Pinpoint the cell where the given text exists, returning its [x, y] midpoint coordinate. 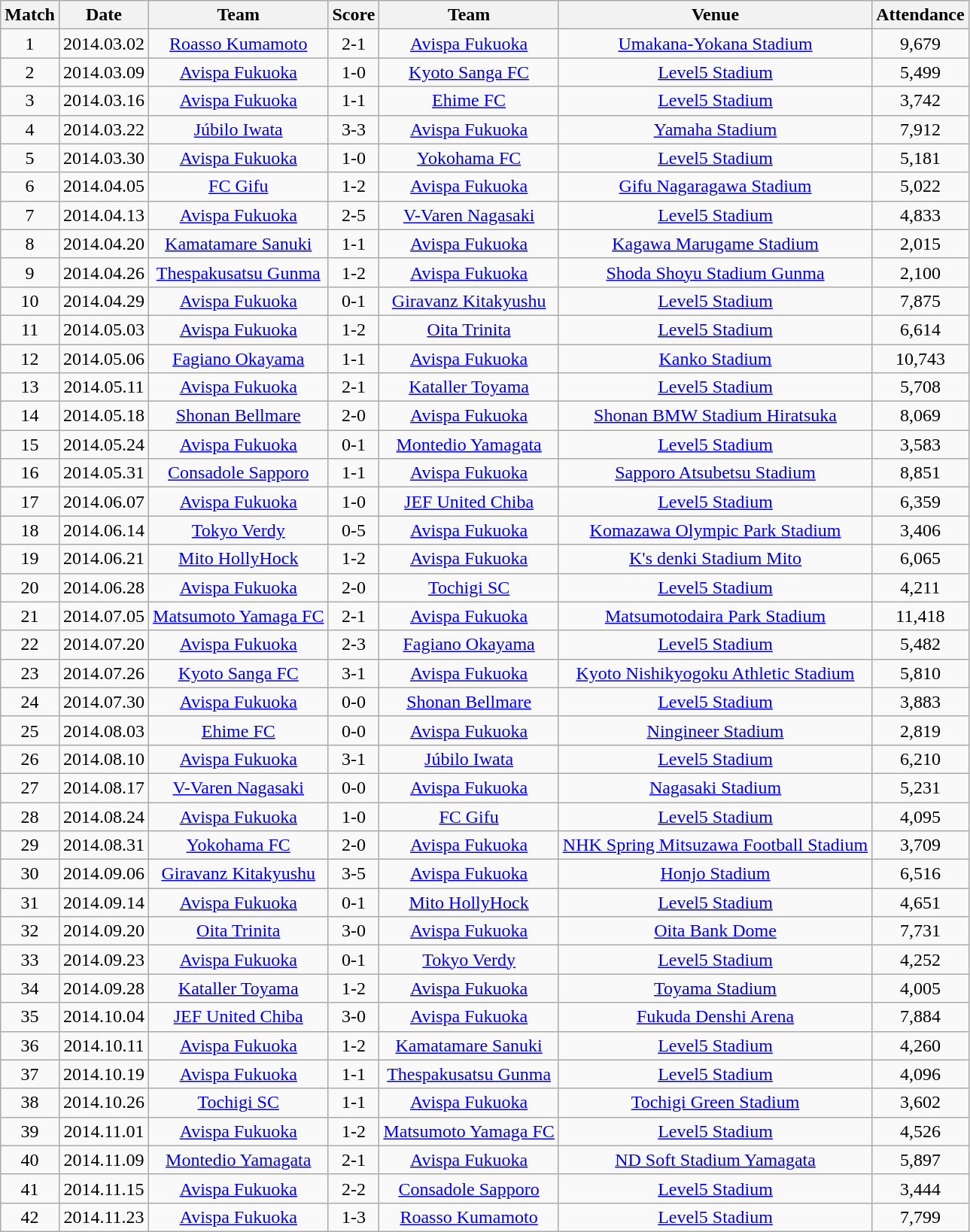
2014.06.28 [104, 587]
7,799 [920, 1217]
15 [30, 445]
2014.05.11 [104, 387]
6,516 [920, 874]
7,875 [920, 301]
18 [30, 530]
3,709 [920, 845]
1 [30, 44]
22 [30, 645]
12 [30, 359]
Score [354, 15]
2014.08.10 [104, 759]
2014.04.20 [104, 244]
1-3 [354, 1217]
2014.10.26 [104, 1103]
2-2 [354, 1188]
2014.05.31 [104, 473]
2014.09.28 [104, 988]
21 [30, 616]
2,100 [920, 272]
2014.07.20 [104, 645]
10 [30, 301]
37 [30, 1074]
19 [30, 559]
4 [30, 129]
3,602 [920, 1103]
Match [30, 15]
3,742 [920, 101]
7,731 [920, 931]
2014.08.24 [104, 816]
11 [30, 329]
6,065 [920, 559]
2014.03.02 [104, 44]
2014.03.09 [104, 72]
2014.07.26 [104, 673]
5,708 [920, 387]
4,095 [920, 816]
6,614 [920, 329]
Date [104, 15]
2014.05.03 [104, 329]
Komazawa Olympic Park Stadium [715, 530]
Shonan BMW Stadium Hiratsuka [715, 416]
2014.06.07 [104, 502]
2014.08.31 [104, 845]
Kanko Stadium [715, 359]
2014.09.14 [104, 903]
40 [30, 1160]
2-5 [354, 215]
K's denki Stadium Mito [715, 559]
2014.04.05 [104, 187]
Shoda Shoyu Stadium Gunma [715, 272]
NHK Spring Mitsuzawa Football Stadium [715, 845]
31 [30, 903]
9,679 [920, 44]
5 [30, 158]
2,819 [920, 730]
6,359 [920, 502]
33 [30, 960]
5,499 [920, 72]
2014.09.23 [104, 960]
34 [30, 988]
3,444 [920, 1188]
4,096 [920, 1074]
2014.09.20 [104, 931]
Toyama Stadium [715, 988]
32 [30, 931]
Tochigi Green Stadium [715, 1103]
26 [30, 759]
2-3 [354, 645]
Ningineer Stadium [715, 730]
7 [30, 215]
25 [30, 730]
5,231 [920, 787]
9 [30, 272]
2014.08.03 [104, 730]
4,651 [920, 903]
5,022 [920, 187]
4,833 [920, 215]
Matsumotodaira Park Stadium [715, 616]
2014.11.23 [104, 1217]
4,260 [920, 1045]
8,069 [920, 416]
2014.04.26 [104, 272]
2014.04.13 [104, 215]
5,810 [920, 673]
29 [30, 845]
4,252 [920, 960]
41 [30, 1188]
Sapporo Atsubetsu Stadium [715, 473]
2014.10.11 [104, 1045]
Attendance [920, 15]
5,897 [920, 1160]
2014.11.01 [104, 1131]
Umakana-Yokana Stadium [715, 44]
36 [30, 1045]
2014.03.22 [104, 129]
2014.07.30 [104, 702]
3,583 [920, 445]
3-3 [354, 129]
0-5 [354, 530]
6 [30, 187]
3,883 [920, 702]
8,851 [920, 473]
2014.08.17 [104, 787]
2014.06.21 [104, 559]
6,210 [920, 759]
4,526 [920, 1131]
2014.05.24 [104, 445]
5,482 [920, 645]
10,743 [920, 359]
2,015 [920, 244]
2014.09.06 [104, 874]
2014.11.15 [104, 1188]
Kagawa Marugame Stadium [715, 244]
30 [30, 874]
Oita Bank Dome [715, 931]
4,005 [920, 988]
7,884 [920, 1017]
2014.11.09 [104, 1160]
13 [30, 387]
Fukuda Denshi Arena [715, 1017]
17 [30, 502]
2014.10.19 [104, 1074]
2014.10.04 [104, 1017]
3 [30, 101]
35 [30, 1017]
42 [30, 1217]
2 [30, 72]
23 [30, 673]
5,181 [920, 158]
2014.05.18 [104, 416]
24 [30, 702]
2014.03.16 [104, 101]
Venue [715, 15]
8 [30, 244]
28 [30, 816]
Honjo Stadium [715, 874]
39 [30, 1131]
2014.04.29 [104, 301]
14 [30, 416]
7,912 [920, 129]
20 [30, 587]
2014.03.30 [104, 158]
Kyoto Nishikyogoku Athletic Stadium [715, 673]
3-5 [354, 874]
2014.06.14 [104, 530]
38 [30, 1103]
2014.07.05 [104, 616]
Gifu Nagaragawa Stadium [715, 187]
Nagasaki Stadium [715, 787]
3,406 [920, 530]
2014.05.06 [104, 359]
ND Soft Stadium Yamagata [715, 1160]
27 [30, 787]
11,418 [920, 616]
4,211 [920, 587]
16 [30, 473]
Yamaha Stadium [715, 129]
